Extract the (X, Y) coordinate from the center of the cell holding the provided text.  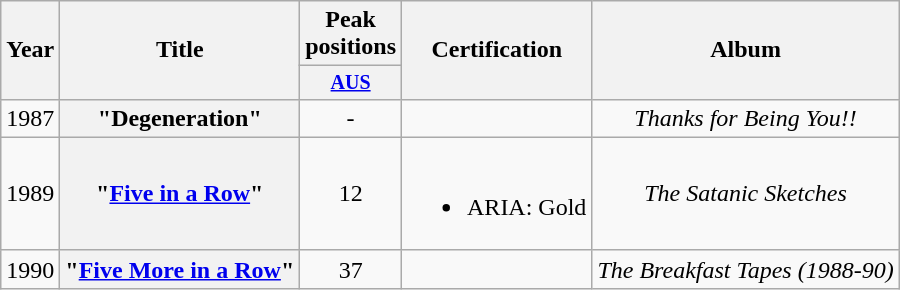
Title (180, 50)
Album (746, 50)
The Breakfast Tapes (1988-90) (746, 269)
1987 (30, 118)
12 (351, 194)
Certification (497, 50)
ARIA: Gold (497, 194)
AUS (351, 82)
"Five in a Row" (180, 194)
1989 (30, 194)
The Satanic Sketches (746, 194)
37 (351, 269)
Year (30, 50)
- (351, 118)
Thanks for Being You!! (746, 118)
"Degeneration" (180, 118)
1990 (30, 269)
Peak positions (351, 34)
"Five More in a Row" (180, 269)
